Find where the given text appears and provide that cell's center as (X, Y) coordinate. 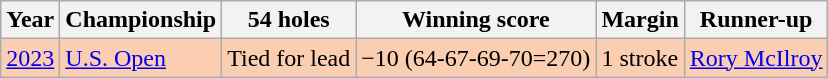
Runner-up (756, 20)
Tied for lead (289, 58)
U.S. Open (141, 58)
−10 (64-67-69-70=270) (476, 58)
1 stroke (640, 58)
Championship (141, 20)
Rory McIlroy (756, 58)
Winning score (476, 20)
Year (30, 20)
2023 (30, 58)
54 holes (289, 20)
Margin (640, 20)
